Find where the given text appears and provide that cell's center as (X, Y) coordinate. 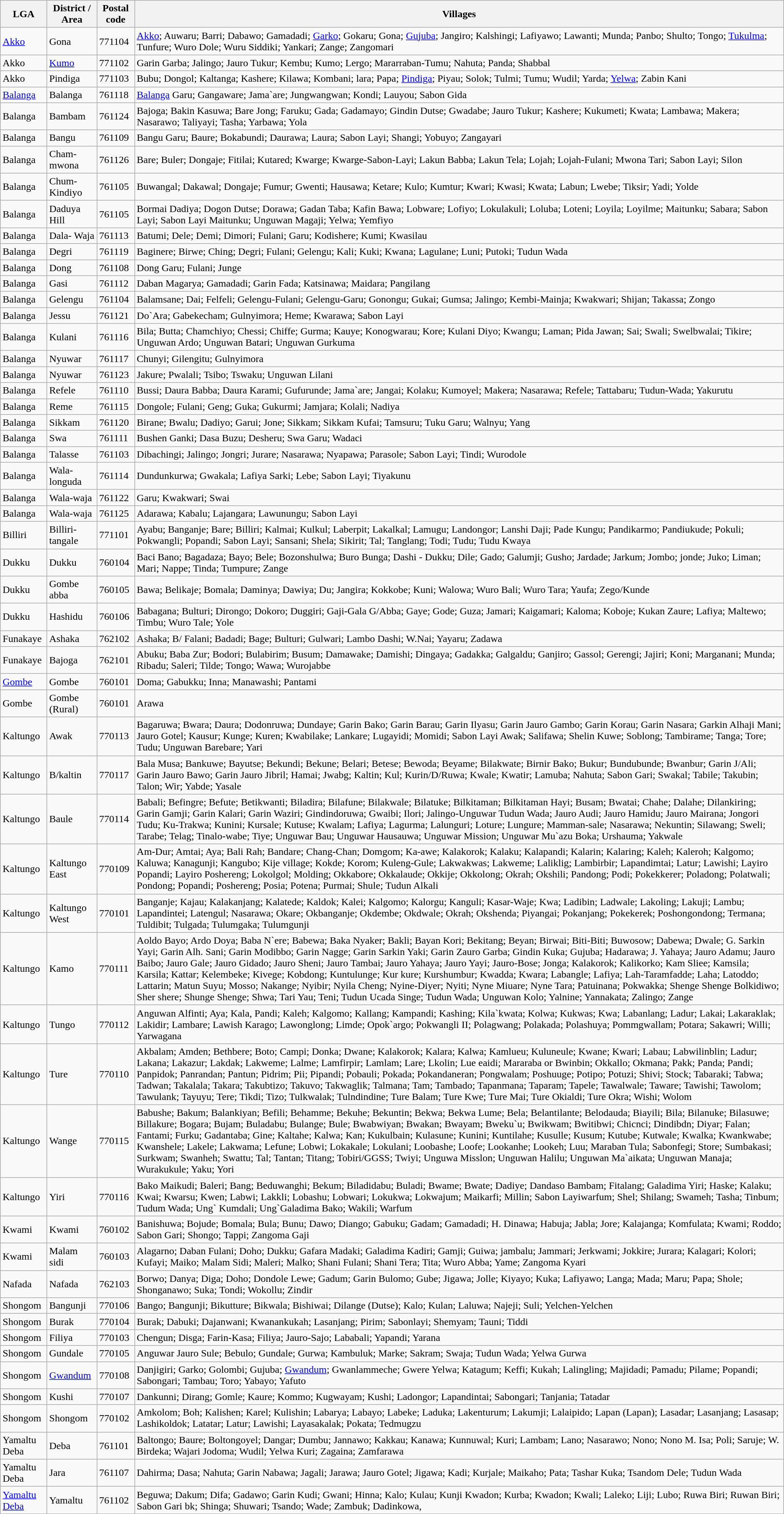
Ashaka; B/ Falani; Badadi; Bage; Bulturi; Gulwari; Lambo Dashi; W.Nai; Yayaru; Zadawa (459, 639)
Burak (72, 1322)
Bambam (72, 116)
770103 (116, 1338)
Ture (72, 1074)
Dibachingi; Jalingo; Jongri; Jurare; Nasarawa; Nyapawa; Parasole; Sabon Layi; Tindi; Wurodole (459, 454)
Arawa (459, 703)
770116 (116, 1197)
770115 (116, 1141)
Balamsane; Dai; Felfeli; Gelengu-Fulani; Gelengu-Garu; Gonongu; Gukai; Gumsa; Jalingo; Kembi-Mainja; Kwakwari; Shijan; Takassa; Zongo (459, 300)
Bangunji (72, 1306)
771102 (116, 63)
Gombe abba (72, 590)
761118 (116, 95)
760104 (116, 562)
Talasse (72, 454)
Jara (72, 1473)
Kamo (72, 969)
Bangu (72, 138)
761115 (116, 406)
Anguwar Jauro Sule; Bebulo; Gundale; Gurwa; Kambuluk; Marke; Sakram; Swaja; Tudun Wada; Yelwa Gurwa (459, 1354)
Birane; Bwalu; Dadiyo; Garui; Jone; Sikkam; Sikkam Kufai; Tamsuru; Tuku Garu; Walnyu; Yang (459, 422)
Awak (72, 736)
761110 (116, 391)
Pindiga (72, 79)
770112 (116, 1024)
Baule (72, 819)
771104 (116, 41)
Wala-longuda (72, 476)
Reme (72, 406)
Bubu; Dongol; Kaltanga; Kashere; Kilawa; Kombani; lara; Papa; Pindiga; Piyau; Solok; Tulmi; Tumu; Wudil; Yarda; Yelwa; Zabin Kani (459, 79)
Buwangal; Dakawal; Dongaje; Fumur; Gwenti; Hausawa; Ketare; Kulo; Kumtur; Kwari; Kwasi; Kwata; Labun; Lwebe; Tiksir; Yadi; Yolde (459, 187)
Baginere; Birwe; Ching; Degri; Fulani; Gelengu; Kali; Kuki; Kwana; Lagulane; Luni; Putoki; Tudun Wada (459, 251)
Bajoga (72, 660)
770108 (116, 1375)
Dongole; Fulani; Geng; Guka; Gukurmi; Jamjara; Kolali; Nadiya (459, 406)
770101 (116, 913)
761109 (116, 138)
761124 (116, 116)
Tungo (72, 1024)
760102 (116, 1229)
Yamaltu (72, 1500)
Billiri-tangale (72, 535)
Gona (72, 41)
Deba (72, 1446)
770104 (116, 1322)
761119 (116, 251)
761116 (116, 337)
District / Area (72, 14)
761103 (116, 454)
770114 (116, 819)
760106 (116, 617)
Refele (72, 391)
Batumi; Dele; Demi; Dimori; Fulani; Garu; Kodishere; Kumi; Kwasilau (459, 236)
Degri (72, 251)
761113 (116, 236)
761111 (116, 438)
Daban Magarya; Gamadadi; Garin Fada; Katsinawa; Maidara; Pangilang (459, 284)
Balanga Garu; Gangaware; Jama`are; Jungwangwan; Kondi; Lauyou; Sabon Gida (459, 95)
Malam sidi (72, 1257)
Billiri (23, 535)
Yiri (72, 1197)
761102 (116, 1500)
762103 (116, 1284)
Villages (459, 14)
761125 (116, 513)
Gombe (Rural) (72, 703)
Bangu Garu; Baure; Bokabundi; Daurawa; Laura; Sabon Layi; Shangi; Yobuyo; Zangayari (459, 138)
Postal code (116, 14)
Garu; Kwakwari; Swai (459, 497)
762102 (116, 639)
Wange (72, 1141)
Gundale (72, 1354)
770117 (116, 775)
Filiya (72, 1338)
Bawa; Belikaje; Bomala; Daminya; Dawiya; Du; Jangira; Kokkobe; Kuni; Walowa; Wuro Bali; Wuro Tara; Yaufa; Zego/Kunde (459, 590)
760105 (116, 590)
770106 (116, 1306)
Chum- Kindiyo (72, 187)
Chunyi; Gilengitu; Gulnyimora (459, 359)
Bare; Buler; Dongaje; Fitilai; Kutared; Kwarge; Kwarge-Sabon-Layi; Lakun Babba; Lakun Tela; Lojah; Lojah-Fulani; Mwona Tari; Sabon Layi; Silon (459, 159)
Kumo (72, 63)
761112 (116, 284)
Dahirma; Dasa; Nahuta; Garin Nabawa; Jagali; Jarawa; Jauro Gotel; Jigawa; Kadi; Kurjale; Maikaho; Pata; Tashar Kuka; Tsandom Dele; Tudun Wada (459, 1473)
770110 (116, 1074)
761101 (116, 1446)
Kulani (72, 337)
Kaltungo West (72, 913)
761107 (116, 1473)
761104 (116, 300)
770113 (116, 736)
Chengun; Disga; Farin-Kasa; Filiya; Jauro-Sajo; Lababali; Yapandi; Yarana (459, 1338)
761114 (116, 476)
B/kaltin (72, 775)
Burak; Dabuki; Dajanwani; Kwanankukah; Lasanjang; Pirim; Sabonlayi; Shemyam; Tauni; Tiddi (459, 1322)
Gwandum (72, 1375)
Dong Garu; Fulani; Junge (459, 268)
Dong (72, 268)
Ashaka (72, 639)
Adarawa; Kabalu; Lajangara; Lawunungu; Sabon Layi (459, 513)
761121 (116, 316)
Jessu (72, 316)
Bussi; Daura Babba; Daura Karami; Gufurunde; Jama`are; Jangai; Kolaku; Kumoyel; Makera; Nasarawa; Refele; Tattabaru; Tudun-Wada; Yakurutu (459, 391)
761117 (116, 359)
Doma; Gabukku; Inna; Manawashi; Pantami (459, 682)
Gelengu (72, 300)
771101 (116, 535)
Do`Ara; Gabekecham; Gulnyimora; Heme; Kwarawa; Sabon Layi (459, 316)
Cham-mwona (72, 159)
770105 (116, 1354)
LGA (23, 14)
Kushi (72, 1397)
Gasi (72, 284)
761123 (116, 375)
761108 (116, 268)
Dala- Waja (72, 236)
Dankunni; Dirang; Gomle; Kaure; Kommo; Kugwayam; Kushi; Ladongor; Lapandintai; Sabongari; Tanjania; Tatadar (459, 1397)
Hashidu (72, 617)
761120 (116, 422)
Jakure; Pwalali; Tsibo; Tswaku; Unguwan Lilani (459, 375)
761122 (116, 497)
770111 (116, 969)
770102 (116, 1418)
760103 (116, 1257)
Dundunkurwa; Gwakala; Lafiya Sarki; Lebe; Sabon Layi; Tiyakunu (459, 476)
761126 (116, 159)
Kaltungo East (72, 869)
Bango; Bangunji; Bikutture; Bikwala; Bishiwai; Dilange (Dutse); Kalo; Kulan; Laluwa; Najeji; Suli; Yelchen-Yelchen (459, 1306)
771103 (116, 79)
770107 (116, 1397)
762101 (116, 660)
Sikkam (72, 422)
Daduya Hill (72, 214)
Garin Garba; Jalingo; Jauro Tukur; Kembu; Kumo; Lergo; Mararraban-Tumu; Nahuta; Panda; Shabbal (459, 63)
770109 (116, 869)
Bushen Ganki; Dasa Buzu; Desheru; Swa Garu; Wadaci (459, 438)
Swa (72, 438)
